Output the (x, y) coordinate of the center of the cell containing the given text.  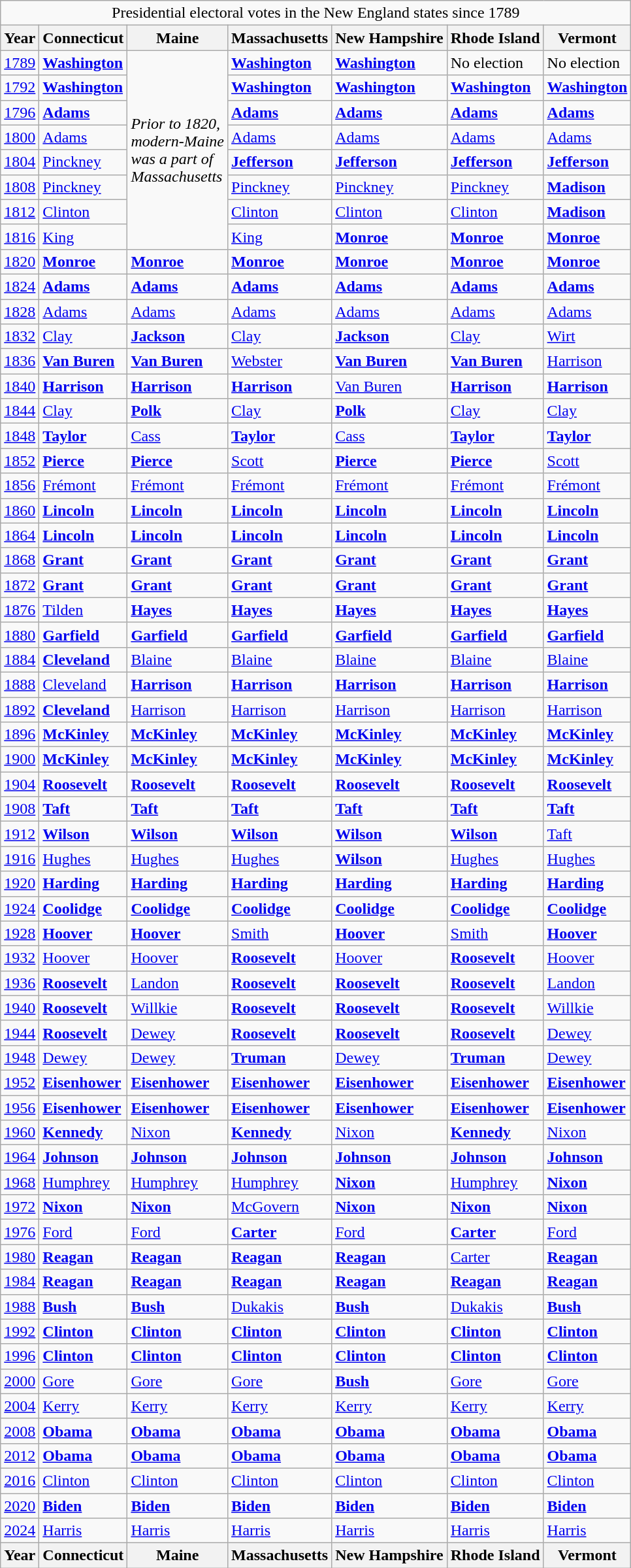
1892 (20, 709)
1812 (20, 212)
1972 (20, 1207)
2000 (20, 1381)
Tilden (84, 610)
Webster (280, 361)
1824 (20, 286)
2016 (20, 1480)
1880 (20, 635)
1948 (20, 1058)
2008 (20, 1431)
1912 (20, 834)
1848 (20, 436)
1956 (20, 1108)
1820 (20, 261)
2020 (20, 1505)
1864 (20, 535)
1856 (20, 486)
1872 (20, 585)
1816 (20, 237)
1808 (20, 187)
2004 (20, 1406)
2024 (20, 1531)
1992 (20, 1331)
1996 (20, 1356)
1920 (20, 884)
1792 (20, 88)
1984 (20, 1282)
1888 (20, 684)
1952 (20, 1082)
1836 (20, 361)
1840 (20, 386)
1916 (20, 859)
1928 (20, 933)
1964 (20, 1158)
1796 (20, 112)
1789 (20, 63)
1904 (20, 784)
1968 (20, 1182)
1980 (20, 1257)
1884 (20, 659)
Prior to 1820,modern-Mainewas a part ofMassachusetts (178, 150)
1908 (20, 809)
1944 (20, 1033)
McGovern (280, 1207)
1852 (20, 461)
1868 (20, 560)
Wirt (587, 337)
1936 (20, 983)
1976 (20, 1232)
1804 (20, 162)
1900 (20, 759)
2012 (20, 1456)
1896 (20, 735)
1832 (20, 337)
1932 (20, 958)
1940 (20, 1008)
1988 (20, 1307)
Presidential electoral votes in the New England states since 1789 (316, 13)
1860 (20, 510)
1828 (20, 312)
1800 (20, 137)
1924 (20, 909)
1844 (20, 411)
1876 (20, 610)
1960 (20, 1133)
